From the cell containing the given text, extract its center point as [x, y] coordinate. 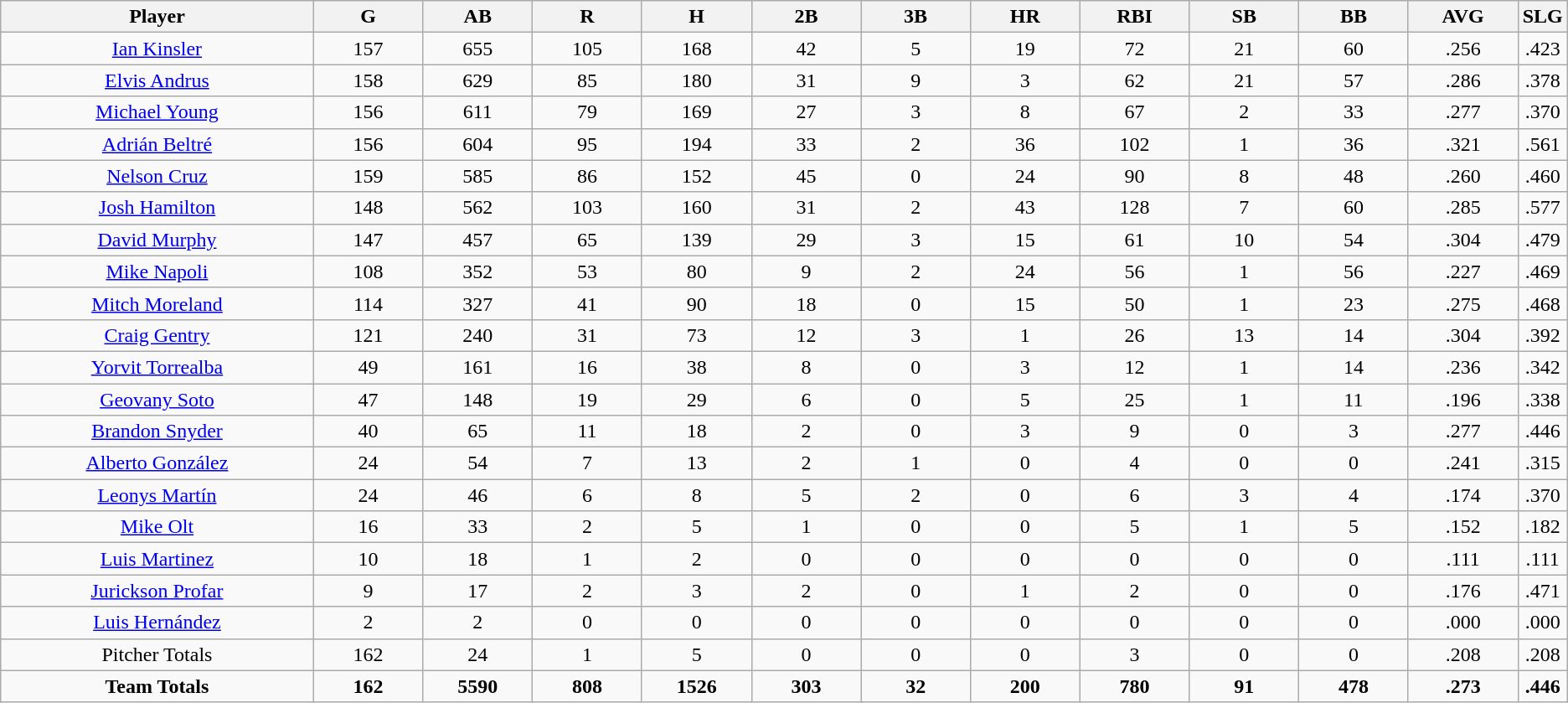
48 [1354, 176]
147 [369, 240]
53 [588, 271]
Mike Napoli [157, 271]
Pitcher Totals [157, 654]
Yorvit Torrealba [157, 367]
79 [588, 112]
AVG [1462, 17]
.423 [1543, 49]
47 [369, 400]
169 [697, 112]
1526 [697, 686]
.460 [1543, 176]
.236 [1462, 367]
Player [157, 17]
HR [1025, 17]
.182 [1543, 527]
121 [369, 335]
Adrián Beltré [157, 144]
41 [588, 303]
103 [588, 208]
562 [477, 208]
BB [1354, 17]
Luis Martinez [157, 559]
.471 [1543, 591]
457 [477, 240]
Michael Young [157, 112]
42 [806, 49]
49 [369, 367]
655 [477, 49]
161 [477, 367]
46 [477, 495]
Brandon Snyder [157, 432]
168 [697, 49]
.285 [1462, 208]
Alberto González [157, 463]
.256 [1462, 49]
.275 [1462, 303]
72 [1134, 49]
.561 [1543, 144]
.321 [1462, 144]
585 [477, 176]
Jurickson Profar [157, 591]
.273 [1462, 686]
91 [1245, 686]
G [369, 17]
SB [1245, 17]
H [697, 17]
108 [369, 271]
139 [697, 240]
5590 [477, 686]
159 [369, 176]
.241 [1462, 463]
102 [1134, 144]
R [588, 17]
.469 [1543, 271]
352 [477, 271]
25 [1134, 400]
3B [916, 17]
.176 [1462, 591]
38 [697, 367]
.378 [1543, 80]
.342 [1543, 367]
105 [588, 49]
.338 [1543, 400]
AB [477, 17]
.227 [1462, 271]
Mike Olt [157, 527]
67 [1134, 112]
43 [1025, 208]
780 [1134, 686]
180 [697, 80]
32 [916, 686]
17 [477, 591]
128 [1134, 208]
.152 [1462, 527]
808 [588, 686]
26 [1134, 335]
95 [588, 144]
Mitch Moreland [157, 303]
.286 [1462, 80]
27 [806, 112]
327 [477, 303]
62 [1134, 80]
85 [588, 80]
Luis Hernández [157, 623]
303 [806, 686]
604 [477, 144]
478 [1354, 686]
Craig Gentry [157, 335]
50 [1134, 303]
80 [697, 271]
200 [1025, 686]
2B [806, 17]
Team Totals [157, 686]
157 [369, 49]
152 [697, 176]
61 [1134, 240]
240 [477, 335]
160 [697, 208]
.392 [1543, 335]
.174 [1462, 495]
.315 [1543, 463]
Leonys Martín [157, 495]
Geovany Soto [157, 400]
.260 [1462, 176]
194 [697, 144]
.196 [1462, 400]
Nelson Cruz [157, 176]
114 [369, 303]
86 [588, 176]
158 [369, 80]
RBI [1134, 17]
611 [477, 112]
23 [1354, 303]
David Murphy [157, 240]
40 [369, 432]
629 [477, 80]
SLG [1543, 17]
Ian Kinsler [157, 49]
Elvis Andrus [157, 80]
45 [806, 176]
73 [697, 335]
.577 [1543, 208]
Josh Hamilton [157, 208]
.468 [1543, 303]
.479 [1543, 240]
57 [1354, 80]
